Pinpoint the cell where the given text exists, returning its (x, y) midpoint coordinate. 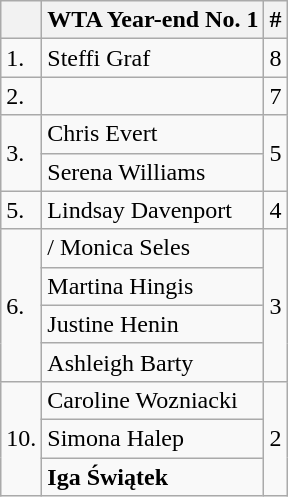
Lindsay Davenport (153, 210)
/ Monica Seles (153, 248)
2. (22, 96)
Ashleigh Barty (153, 362)
3. (22, 153)
WTA Year-end No. 1 (153, 20)
Simona Halep (153, 438)
5 (276, 153)
Serena Williams (153, 172)
10. (22, 438)
8 (276, 58)
Chris Evert (153, 134)
7 (276, 96)
Justine Henin (153, 324)
1. (22, 58)
Iga Świątek (153, 477)
5. (22, 210)
2 (276, 438)
Caroline Wozniacki (153, 400)
6. (22, 305)
# (276, 20)
Martina Hingis (153, 286)
Steffi Graf (153, 58)
3 (276, 305)
4 (276, 210)
